Identify which cell holds the provided text, then report its (X, Y) central coordinate. 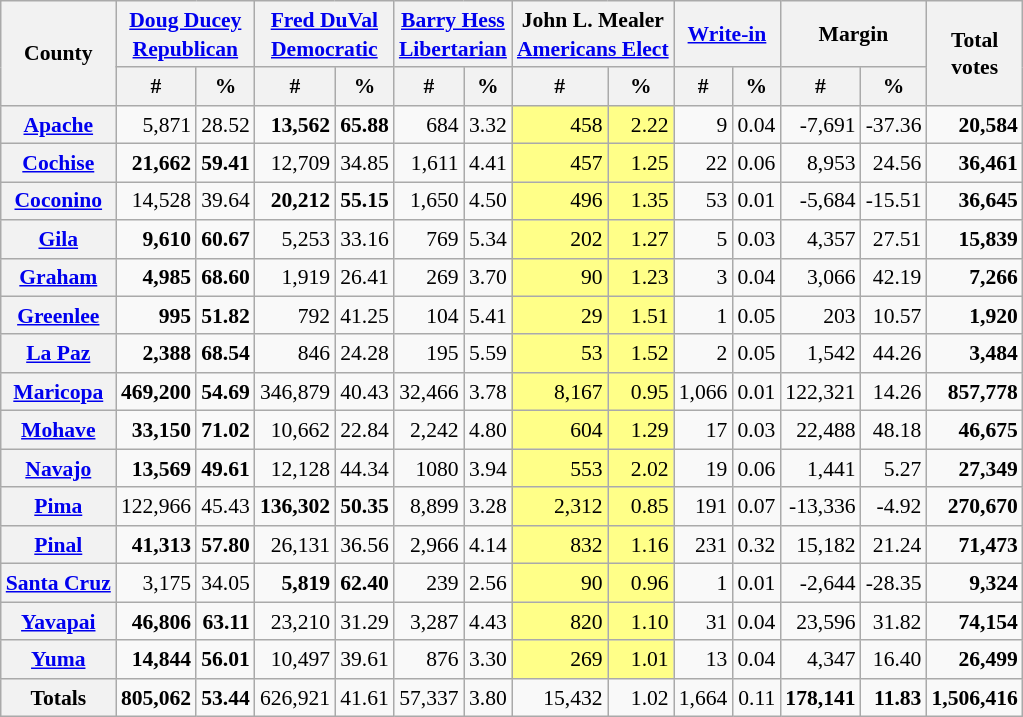
1.29 (641, 430)
769 (429, 239)
8,899 (429, 507)
202 (560, 239)
56.01 (226, 659)
3,066 (820, 277)
832 (560, 545)
1,611 (429, 163)
203 (820, 316)
22 (704, 163)
1,066 (704, 392)
36,461 (974, 163)
Totalvotes (974, 53)
2,388 (156, 354)
Greenlee (58, 316)
4.80 (488, 430)
4.41 (488, 163)
4,347 (820, 659)
1.25 (641, 163)
13,562 (295, 125)
34.85 (364, 163)
604 (560, 430)
49.61 (226, 468)
Cochise (58, 163)
553 (560, 468)
1.51 (641, 316)
469,200 (156, 392)
2.02 (641, 468)
12,128 (295, 468)
876 (429, 659)
3 (704, 277)
270,670 (974, 507)
1,506,416 (974, 698)
-15.51 (894, 201)
57,337 (429, 698)
31 (704, 621)
13,569 (156, 468)
14.26 (894, 392)
5,871 (156, 125)
5 (704, 239)
33,150 (156, 430)
44.26 (894, 354)
59.41 (226, 163)
3.78 (488, 392)
42.19 (894, 277)
5.27 (894, 468)
5,819 (295, 583)
21,662 (156, 163)
28.52 (226, 125)
3.80 (488, 698)
8,953 (820, 163)
50.35 (364, 507)
8,167 (560, 392)
74,154 (974, 621)
5.59 (488, 354)
34.05 (226, 583)
53.44 (226, 698)
71.02 (226, 430)
32,466 (429, 392)
10,497 (295, 659)
11.83 (894, 698)
17 (704, 430)
995 (156, 316)
29 (560, 316)
41.25 (364, 316)
3.28 (488, 507)
16.40 (894, 659)
122,966 (156, 507)
40.43 (364, 392)
41,313 (156, 545)
Pima (58, 507)
48.18 (894, 430)
2.56 (488, 583)
36.56 (364, 545)
Fred DuValDemocratic (324, 34)
1080 (429, 468)
15,839 (974, 239)
24.56 (894, 163)
Navajo (58, 468)
31.82 (894, 621)
33.16 (364, 239)
-13,336 (820, 507)
3,484 (974, 354)
3.94 (488, 468)
0.96 (641, 583)
26.41 (364, 277)
7,266 (974, 277)
31.29 (364, 621)
457 (560, 163)
26,131 (295, 545)
1,919 (295, 277)
2 (704, 354)
15,432 (560, 698)
13 (704, 659)
2,966 (429, 545)
Apache (58, 125)
1.35 (641, 201)
14,844 (156, 659)
68.54 (226, 354)
1.27 (641, 239)
805,062 (156, 698)
3.70 (488, 277)
55.15 (364, 201)
5,253 (295, 239)
0.32 (756, 545)
65.88 (364, 125)
Pinal (58, 545)
71,473 (974, 545)
27.51 (894, 239)
0.07 (756, 507)
1,542 (820, 354)
-28.35 (894, 583)
458 (560, 125)
0.11 (756, 698)
45.43 (226, 507)
820 (560, 621)
1,920 (974, 316)
3,287 (429, 621)
496 (560, 201)
46,675 (974, 430)
68.60 (226, 277)
63.11 (226, 621)
626,921 (295, 698)
9 (704, 125)
60.67 (226, 239)
Yuma (58, 659)
3.30 (488, 659)
136,302 (295, 507)
21.24 (894, 545)
191 (704, 507)
Yavapai (58, 621)
-4.92 (894, 507)
195 (429, 354)
1.02 (641, 698)
1.23 (641, 277)
Mohave (58, 430)
Barry HessLibertarian (453, 34)
-7,691 (820, 125)
La Paz (58, 354)
1.52 (641, 354)
57.80 (226, 545)
Write-in (728, 34)
5.41 (488, 316)
3.32 (488, 125)
Graham (58, 277)
-2,644 (820, 583)
9,610 (156, 239)
County (58, 53)
2,242 (429, 430)
4,357 (820, 239)
14,528 (156, 201)
5.34 (488, 239)
26,499 (974, 659)
4.14 (488, 545)
0.85 (641, 507)
39.64 (226, 201)
846 (295, 354)
54.69 (226, 392)
9,324 (974, 583)
46,806 (156, 621)
0.95 (641, 392)
Santa Cruz (58, 583)
3,175 (156, 583)
22.84 (364, 430)
4.43 (488, 621)
51.82 (226, 316)
346,879 (295, 392)
1.10 (641, 621)
Margin (853, 34)
39.61 (364, 659)
-5,684 (820, 201)
12,709 (295, 163)
36,645 (974, 201)
4,985 (156, 277)
857,778 (974, 392)
231 (704, 545)
1.01 (641, 659)
27,349 (974, 468)
Doug DuceyRepublican (186, 34)
1,441 (820, 468)
10.57 (894, 316)
792 (295, 316)
Totals (58, 698)
Maricopa (58, 392)
Gila (58, 239)
122,321 (820, 392)
684 (429, 125)
1.16 (641, 545)
239 (429, 583)
22,488 (820, 430)
24.28 (364, 354)
Coconino (58, 201)
104 (429, 316)
178,141 (820, 698)
20,212 (295, 201)
23,210 (295, 621)
1,664 (704, 698)
41.61 (364, 698)
10,662 (295, 430)
23,596 (820, 621)
-37.36 (894, 125)
20,584 (974, 125)
1,650 (429, 201)
2.22 (641, 125)
John L. MealerAmericans Elect (593, 34)
2,312 (560, 507)
62.40 (364, 583)
19 (704, 468)
4.50 (488, 201)
44.34 (364, 468)
15,182 (820, 545)
